Return [x, y] of the center of cell containing provided text 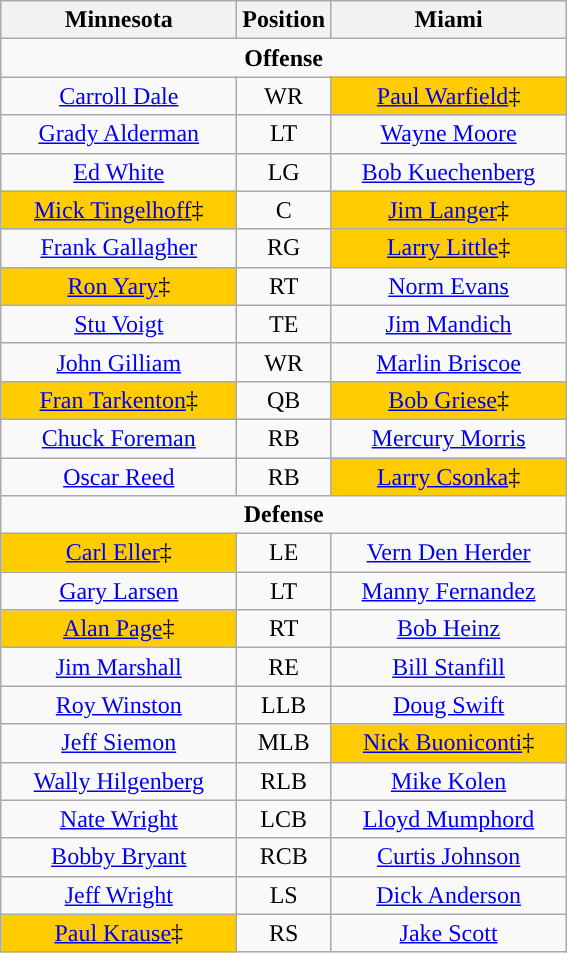
Defense [284, 515]
Offense [284, 58]
LE [284, 553]
Jeff Siemon [119, 743]
Minnesota [119, 20]
Jim Mandich [449, 324]
Vern Den Herder [449, 553]
Bill Stanfill [449, 667]
Doug Swift [449, 705]
Marlin Briscoe [449, 362]
Position [284, 20]
LLB [284, 705]
LG [284, 172]
Alan Page‡ [119, 629]
Miami [449, 20]
Grady Alderman [119, 134]
Norm Evans [449, 286]
Nick Buoniconti‡ [449, 743]
C [284, 210]
RS [284, 933]
RCB [284, 857]
Larry Little‡ [449, 248]
Bob Griese‡ [449, 400]
Nate Wright [119, 819]
Dick Anderson [449, 895]
QB [284, 400]
TE [284, 324]
Ed White [119, 172]
Mercury Morris [449, 438]
Mick Tingelhoff‡ [119, 210]
Jim Marshall [119, 667]
Frank Gallagher [119, 248]
John Gilliam [119, 362]
Mike Kolen [449, 781]
Jeff Wright [119, 895]
Carroll Dale [119, 96]
Fran Tarkenton‡ [119, 400]
Manny Fernandez [449, 591]
Paul Krause‡ [119, 933]
Wayne Moore [449, 134]
RE [284, 667]
LCB [284, 819]
Paul Warfield‡ [449, 96]
Bob Kuechenberg [449, 172]
Bob Heinz [449, 629]
Carl Eller‡ [119, 553]
Gary Larsen [119, 591]
Oscar Reed [119, 477]
LS [284, 895]
Curtis Johnson [449, 857]
Jim Langer‡ [449, 210]
Larry Csonka‡ [449, 477]
RG [284, 248]
Stu Voigt [119, 324]
Roy Winston [119, 705]
Bobby Bryant [119, 857]
Wally Hilgenberg [119, 781]
Jake Scott [449, 933]
Ron Yary‡ [119, 286]
Chuck Foreman [119, 438]
Lloyd Mumphord [449, 819]
MLB [284, 743]
RLB [284, 781]
